Provide the [x, y] coordinate of the cell's center where the given text is located.  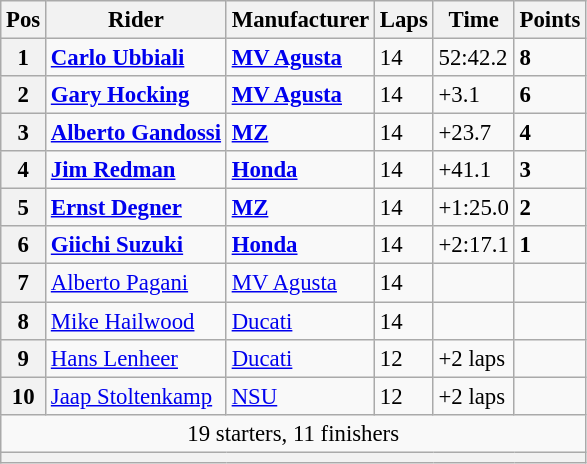
Pos [24, 20]
10 [24, 396]
Gary Hocking [136, 95]
+1:25.0 [474, 208]
Laps [404, 20]
Manufacturer [300, 20]
Carlo Ubbiali [136, 58]
Hans Lenheer [136, 358]
+3.1 [474, 95]
Points [550, 20]
7 [24, 283]
+2:17.1 [474, 245]
5 [24, 208]
Alberto Pagani [136, 283]
NSU [300, 396]
+41.1 [474, 170]
Mike Hailwood [136, 321]
Jim Redman [136, 170]
52:42.2 [474, 58]
Rider [136, 20]
Alberto Gandossi [136, 133]
Ernst Degner [136, 208]
19 starters, 11 finishers [294, 433]
Jaap Stoltenkamp [136, 396]
Giichi Suzuki [136, 245]
Time [474, 20]
9 [24, 358]
+23.7 [474, 133]
